Extract the (x, y) coordinate from the center of the cell holding the provided text.  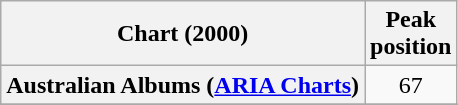
67 (411, 85)
Chart (2000) (183, 34)
Australian Albums (ARIA Charts) (183, 85)
Peakposition (411, 34)
